Return (x, y) of the center of cell containing provided text 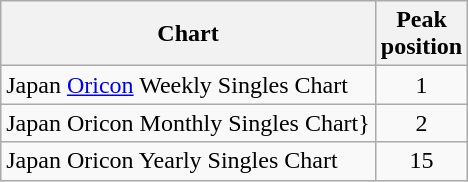
2 (421, 123)
Peakposition (421, 34)
Japan Oricon Yearly Singles Chart (188, 161)
Chart (188, 34)
15 (421, 161)
1 (421, 85)
Japan Oricon Monthly Singles Chart} (188, 123)
Japan Oricon Weekly Singles Chart (188, 85)
